Determine the [x, y] coordinate at the center of the cell enclosing the given text.  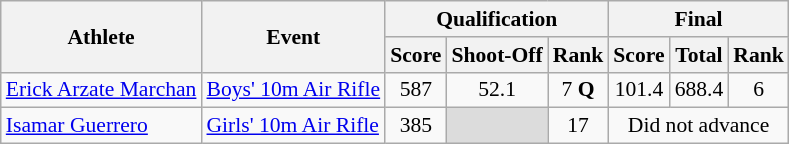
17 [578, 126]
Did not advance [698, 126]
Qualification [496, 19]
587 [416, 90]
Final [698, 19]
Athlete [102, 36]
Girls' 10m Air Rifle [293, 126]
6 [758, 90]
688.4 [700, 90]
Erick Arzate Marchan [102, 90]
52.1 [496, 90]
7 Q [578, 90]
Total [700, 55]
Isamar Guerrero [102, 126]
385 [416, 126]
Boys' 10m Air Rifle [293, 90]
Shoot-Off [496, 55]
101.4 [638, 90]
Event [293, 36]
